Pinpoint the cell where the given text exists, returning its (x, y) midpoint coordinate. 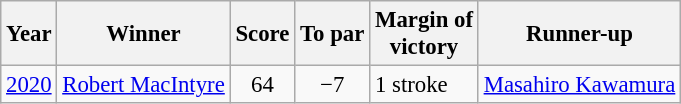
Runner-up (579, 34)
Winner (144, 34)
To par (332, 34)
1 stroke (424, 85)
64 (262, 85)
Margin ofvictory (424, 34)
Masahiro Kawamura (579, 85)
Robert MacIntyre (144, 85)
Year (29, 34)
−7 (332, 85)
Score (262, 34)
2020 (29, 85)
